From the cell containing the given text, extract its center point as (x, y) coordinate. 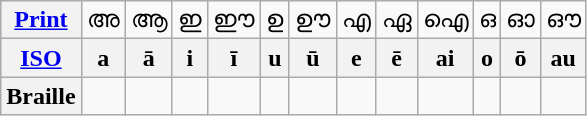
അ (103, 20)
u (274, 58)
a (103, 58)
Print (41, 20)
ഐ (445, 20)
ISO (41, 58)
ā (148, 58)
au (563, 58)
ī (234, 58)
o (487, 58)
ഏ (396, 20)
ū (312, 58)
ഊ (312, 20)
ഈ (234, 20)
ഒ (487, 20)
e (357, 58)
ē (396, 58)
ഇ (190, 20)
ഔ (563, 20)
ഉ (274, 20)
ആ (148, 20)
ഓ (521, 20)
i (190, 58)
Braille (41, 96)
ai (445, 58)
എ (357, 20)
ō (521, 58)
